Pinpoint the cell where the given text exists, returning its (x, y) midpoint coordinate. 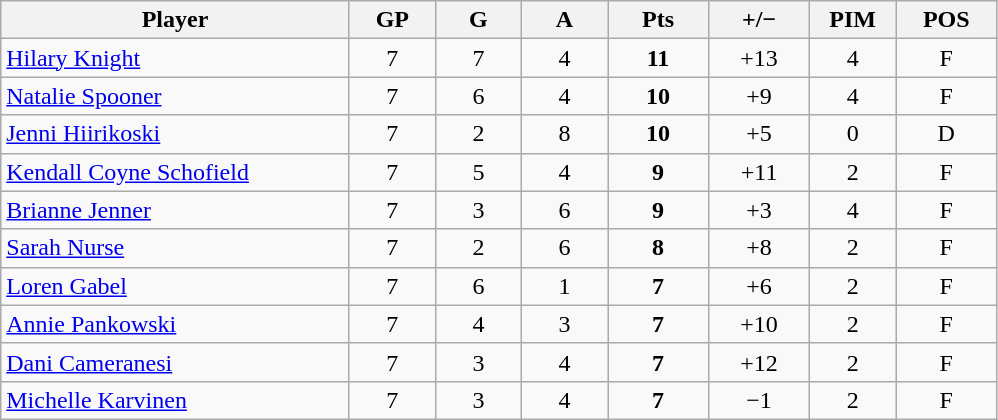
11 (658, 58)
D (946, 134)
Michelle Karvinen (176, 400)
0 (853, 134)
−1 (760, 400)
+12 (760, 362)
Annie Pankowski (176, 324)
+8 (760, 248)
Player (176, 20)
Natalie Spooner (176, 96)
PIM (853, 20)
+10 (760, 324)
Brianne Jenner (176, 210)
Dani Cameranesi (176, 362)
+3 (760, 210)
Pts (658, 20)
A (564, 20)
GP (392, 20)
Kendall Coyne Schofield (176, 172)
+11 (760, 172)
POS (946, 20)
+/− (760, 20)
+5 (760, 134)
+6 (760, 286)
+13 (760, 58)
+9 (760, 96)
G (478, 20)
Loren Gabel (176, 286)
1 (564, 286)
Jenni Hiirikoski (176, 134)
Sarah Nurse (176, 248)
Hilary Knight (176, 58)
5 (478, 172)
